Capture the cell that displays the provided text and extract its [X, Y] central coordinate. 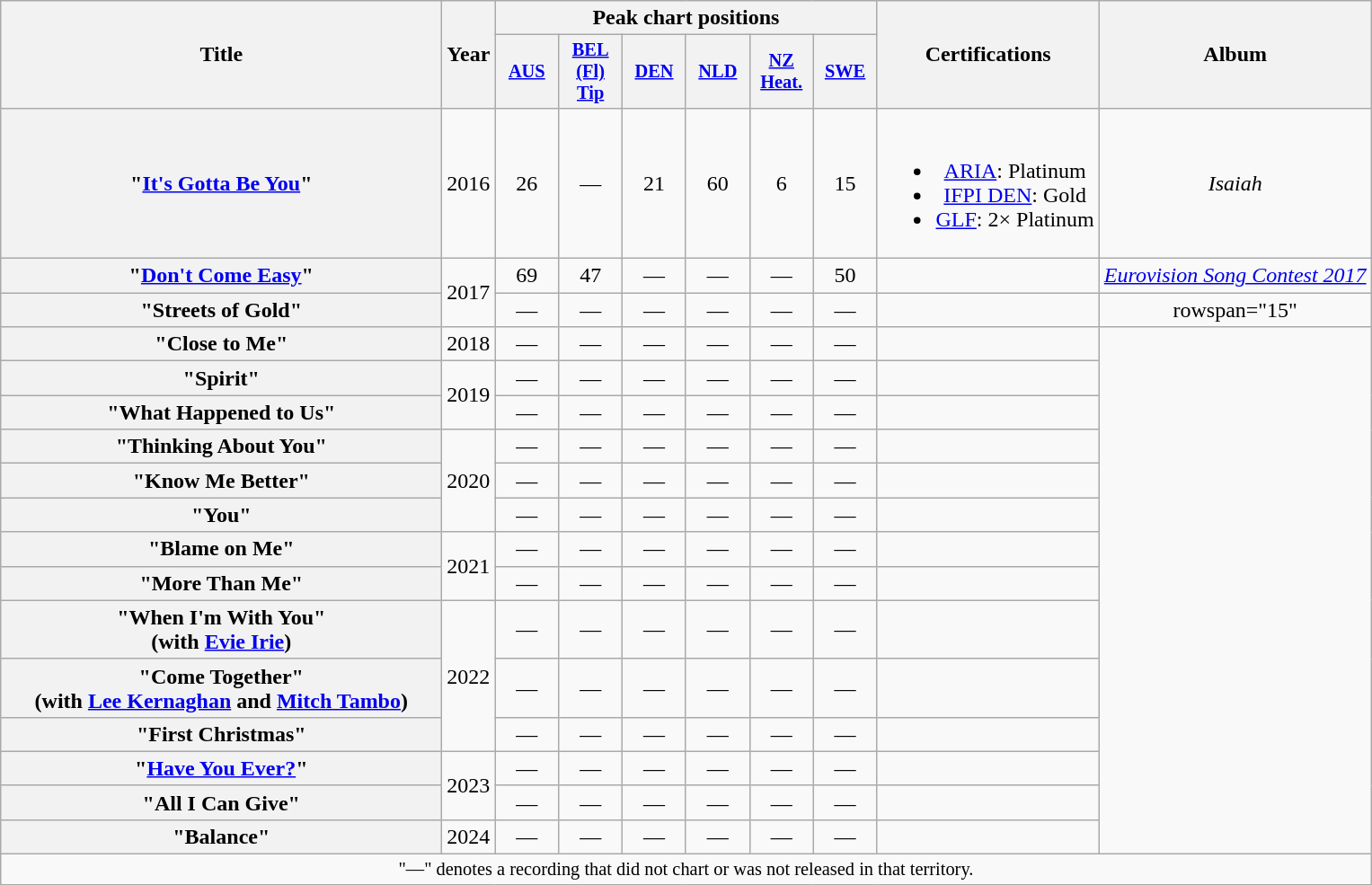
15 [845, 183]
"Balance" [221, 836]
"Have You Ever?" [221, 768]
"When I'm With You" (with Evie Irie) [221, 629]
47 [591, 276]
"What Happened to Us" [221, 412]
6 [782, 183]
"First Christmas" [221, 734]
"Know Me Better" [221, 481]
"—" denotes a recording that did not chart or was not released in that territory. [686, 870]
BEL(Fl)Tip [591, 72]
Title [221, 55]
"All I Can Give" [221, 802]
SWE [845, 72]
2017 [469, 293]
NLD [717, 72]
"Blame on Me" [221, 549]
2021 [469, 566]
"Come Together" (with Lee Kernaghan and Mitch Tambo) [221, 688]
26 [527, 183]
rowspan="15" [1235, 310]
ARIA: PlatinumIFPI DEN: GoldGLF: 2× Platinum [988, 183]
Isaiah [1235, 183]
"Close to Me" [221, 344]
69 [527, 276]
"You" [221, 515]
2020 [469, 481]
50 [845, 276]
2016 [469, 183]
2023 [469, 785]
NZHeat. [782, 72]
"Streets of Gold" [221, 310]
"Thinking About You" [221, 447]
2018 [469, 344]
60 [717, 183]
"More Than Me" [221, 583]
"It's Gotta Be You" [221, 183]
Year [469, 55]
DEN [654, 72]
2019 [469, 395]
2022 [469, 676]
Certifications [988, 55]
"Spirit" [221, 378]
2024 [469, 836]
Eurovision Song Contest 2017 [1235, 276]
AUS [527, 72]
Album [1235, 55]
"Don't Come Easy" [221, 276]
21 [654, 183]
Peak chart positions [686, 18]
